Extract the [X, Y] coordinate from the center of the cell holding the provided text.  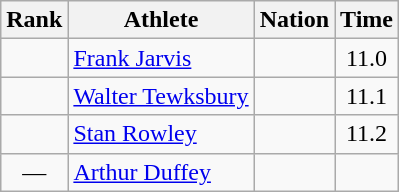
11.1 [367, 96]
11.0 [367, 58]
Arthur Duffey [161, 172]
— [34, 172]
Walter Tewksbury [161, 96]
Stan Rowley [161, 134]
11.2 [367, 134]
Athlete [161, 20]
Rank [34, 20]
Frank Jarvis [161, 58]
Time [367, 20]
Nation [294, 20]
